For the text-containing cell, return its midpoint in (X, Y) coordinate format. 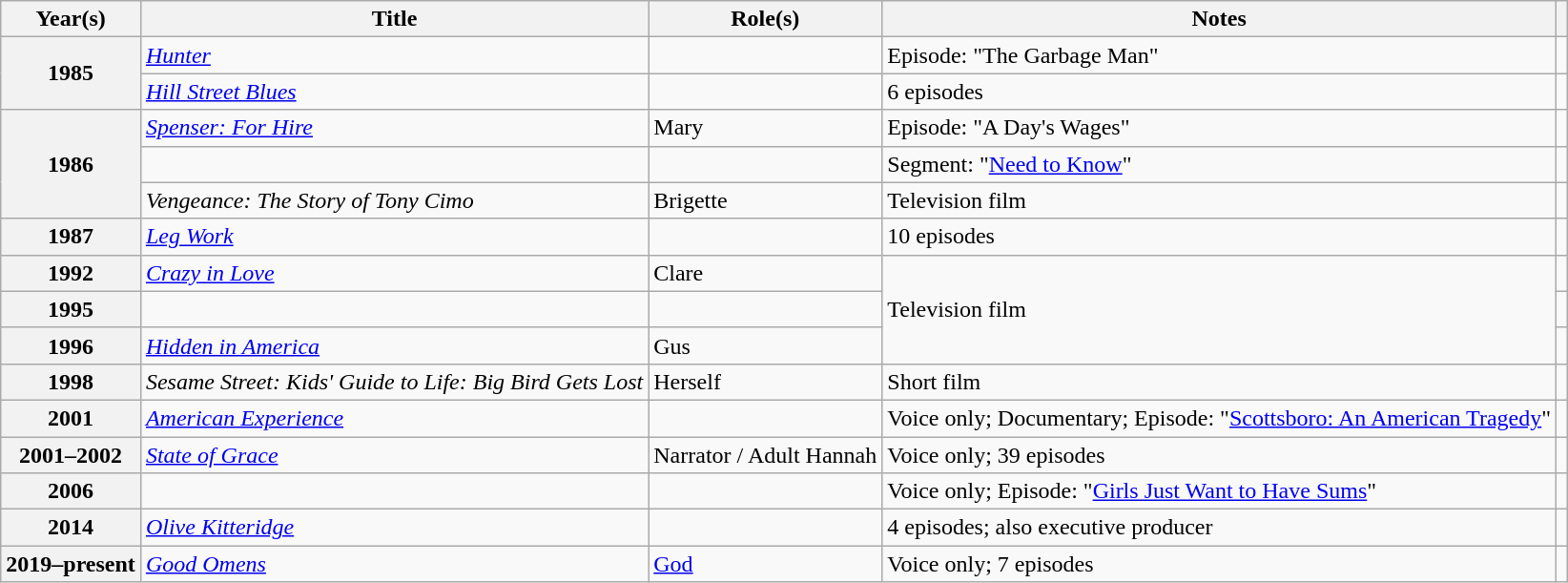
Notes (1219, 19)
Sesame Street: Kids' Guide to Life: Big Bird Gets Lost (394, 382)
10 episodes (1219, 237)
Voice only; Episode: "Girls Just Want to Have Sums" (1219, 491)
Hidden in America (394, 345)
Herself (765, 382)
Leg Work (394, 237)
2001–2002 (71, 455)
State of Grace (394, 455)
2019–present (71, 564)
6 episodes (1219, 92)
Voice only; 7 episodes (1219, 564)
Episode: "A Day's Wages" (1219, 128)
Title (394, 19)
1998 (71, 382)
4 episodes; also executive producer (1219, 528)
2014 (71, 528)
2006 (71, 491)
Mary (765, 128)
American Experience (394, 418)
God (765, 564)
1987 (71, 237)
1986 (71, 164)
Role(s) (765, 19)
Brigette (765, 200)
Narrator / Adult Hannah (765, 455)
Crazy in Love (394, 273)
1995 (71, 309)
Year(s) (71, 19)
Hunter (394, 55)
Clare (765, 273)
Spenser: For Hire (394, 128)
Gus (765, 345)
Vengeance: The Story of Tony Cimo (394, 200)
Hill Street Blues (394, 92)
Segment: "Need to Know" (1219, 164)
Voice only; Documentary; Episode: "Scottsboro: An American Tragedy" (1219, 418)
1996 (71, 345)
1985 (71, 73)
1992 (71, 273)
Olive Kitteridge (394, 528)
Good Omens (394, 564)
Episode: "The Garbage Man" (1219, 55)
Voice only; 39 episodes (1219, 455)
Short film (1219, 382)
2001 (71, 418)
